Return [X, Y] of the center of cell containing provided text 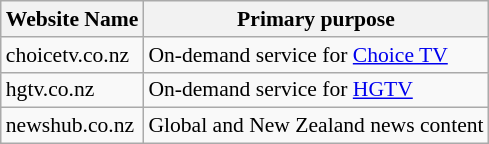
Website Name [72, 19]
choicetv.co.nz [72, 55]
newshub.co.nz [72, 126]
hgtv.co.nz [72, 90]
Primary purpose [316, 19]
On-demand service for Choice TV [316, 55]
Global and New Zealand news content [316, 126]
On-demand service for HGTV [316, 90]
